Find where the given text appears and provide that cell's center as [X, Y] coordinate. 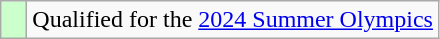
Qualified for the 2024 Summer Olympics [233, 20]
